Identify which cell holds the provided text, then report its [X, Y] central coordinate. 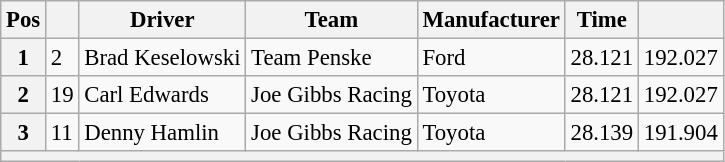
Time [602, 20]
28.139 [602, 133]
191.904 [680, 133]
Driver [162, 20]
Denny Hamlin [162, 133]
3 [24, 133]
1 [24, 58]
Team [332, 20]
Pos [24, 20]
Ford [491, 58]
Brad Keselowski [162, 58]
Team Penske [332, 58]
19 [62, 95]
Carl Edwards [162, 95]
Manufacturer [491, 20]
11 [62, 133]
